Return the (x, y) coordinate for the center point of the cell that contains the specified text.  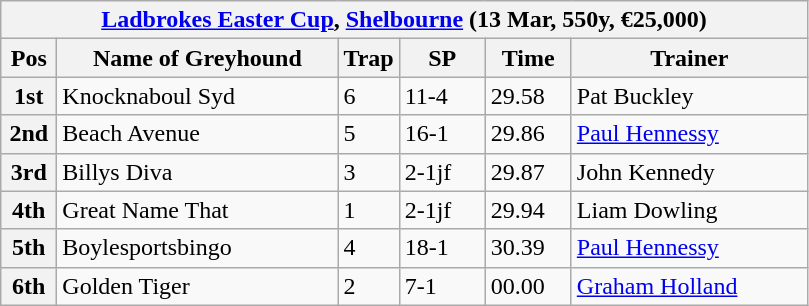
3rd (29, 172)
1st (29, 96)
2nd (29, 134)
Trap (368, 58)
11-4 (442, 96)
Graham Holland (689, 286)
Golden Tiger (198, 286)
5 (368, 134)
Liam Dowling (689, 210)
Name of Greyhound (198, 58)
2 (368, 286)
Pat Buckley (689, 96)
Ladbrokes Easter Cup, Shelbourne (13 Mar, 550y, €25,000) (404, 20)
Billys Diva (198, 172)
4 (368, 248)
Great Name That (198, 210)
29.58 (528, 96)
Boylesportsbingo (198, 248)
Time (528, 58)
4th (29, 210)
18-1 (442, 248)
1 (368, 210)
6th (29, 286)
00.00 (528, 286)
5th (29, 248)
6 (368, 96)
Pos (29, 58)
16-1 (442, 134)
29.94 (528, 210)
Beach Avenue (198, 134)
30.39 (528, 248)
7-1 (442, 286)
SP (442, 58)
Knocknaboul Syd (198, 96)
29.86 (528, 134)
Trainer (689, 58)
3 (368, 172)
29.87 (528, 172)
John Kennedy (689, 172)
